Locate the cell with the specified text and output its (x, y) center coordinate. 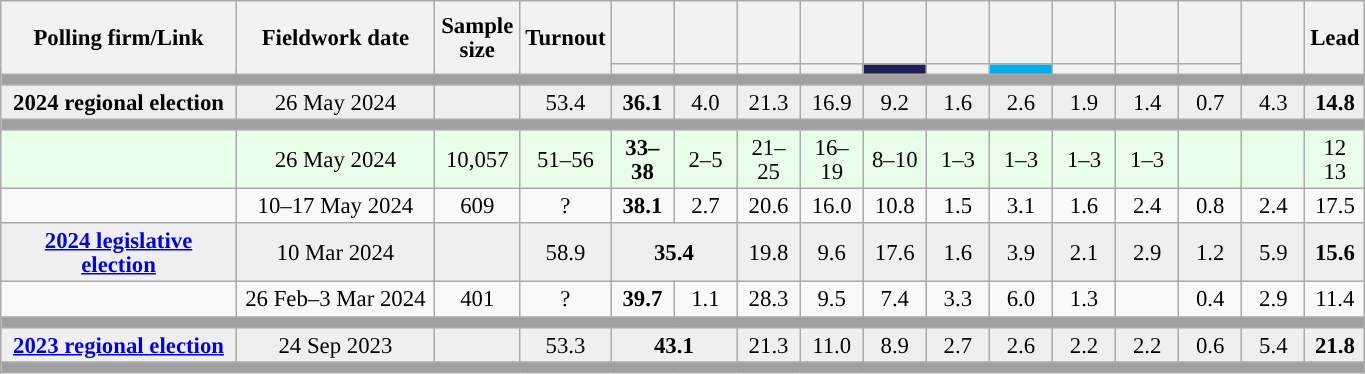
17.5 (1335, 206)
1.4 (1148, 102)
16–19 (832, 160)
5.4 (1274, 344)
17.6 (894, 254)
19.8 (768, 254)
16.9 (832, 102)
1.9 (1084, 102)
8–10 (894, 160)
1.1 (706, 300)
10–17 May 2024 (335, 206)
9.2 (894, 102)
15.6 (1335, 254)
1.5 (958, 206)
Lead (1335, 38)
0.6 (1210, 344)
0.4 (1210, 300)
2023 regional election (119, 344)
3.1 (1020, 206)
401 (477, 300)
6.0 (1020, 300)
2.1 (1084, 254)
53.4 (566, 102)
28.3 (768, 300)
53.3 (566, 344)
10 Mar 2024 (335, 254)
51–56 (566, 160)
Fieldwork date (335, 38)
58.9 (566, 254)
0.7 (1210, 102)
2024 regional election (119, 102)
35.4 (674, 254)
11.0 (832, 344)
609 (477, 206)
1.2 (1210, 254)
8.9 (894, 344)
3.9 (1020, 254)
36.1 (642, 102)
0.8 (1210, 206)
2–5 (706, 160)
3.3 (958, 300)
Turnout (566, 38)
43.1 (674, 344)
1213 (1335, 160)
20.6 (768, 206)
1.3 (1084, 300)
4.0 (706, 102)
39.7 (642, 300)
16.0 (832, 206)
10.8 (894, 206)
2024 legislative election (119, 254)
Sample size (477, 38)
38.1 (642, 206)
Polling firm/Link (119, 38)
11.4 (1335, 300)
7.4 (894, 300)
24 Sep 2023 (335, 344)
21–25 (768, 160)
33–38 (642, 160)
5.9 (1274, 254)
26 Feb–3 Mar 2024 (335, 300)
21.8 (1335, 344)
9.6 (832, 254)
10,057 (477, 160)
4.3 (1274, 102)
9.5 (832, 300)
14.8 (1335, 102)
